Find where the given text appears and provide that cell's center as [X, Y] coordinate. 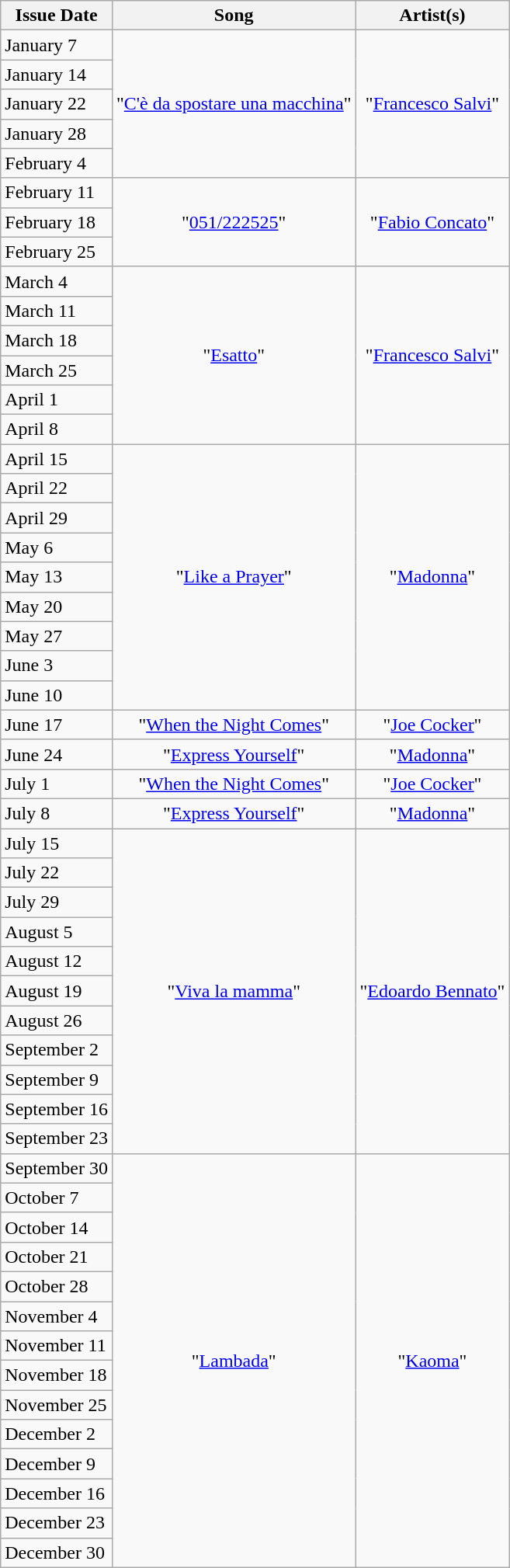
Song [234, 16]
"Esatto" [234, 355]
December 2 [57, 1434]
April 22 [57, 488]
October 14 [57, 1227]
September 9 [57, 1080]
January 28 [57, 134]
August 26 [57, 1020]
July 1 [57, 784]
September 2 [57, 1050]
May 27 [57, 636]
"Lambada" [234, 1361]
September 30 [57, 1168]
September 16 [57, 1109]
November 18 [57, 1375]
June 24 [57, 754]
February 11 [57, 193]
March 18 [57, 340]
July 15 [57, 843]
March 4 [57, 281]
Issue Date [57, 16]
March 11 [57, 311]
May 20 [57, 607]
May 6 [57, 548]
June 17 [57, 725]
July 8 [57, 813]
"Kaoma" [432, 1361]
June 3 [57, 666]
February 18 [57, 222]
December 30 [57, 1552]
August 12 [57, 961]
December 9 [57, 1464]
August 19 [57, 991]
December 16 [57, 1493]
November 11 [57, 1346]
January 14 [57, 75]
August 5 [57, 932]
October 7 [57, 1198]
May 13 [57, 577]
November 4 [57, 1316]
"Edoardo Bennato" [432, 991]
July 29 [57, 902]
April 1 [57, 400]
"C'è da spostare una macchina" [234, 104]
February 25 [57, 252]
October 21 [57, 1257]
"Like a Prayer" [234, 578]
July 22 [57, 873]
April 29 [57, 518]
"051/222525" [234, 222]
December 23 [57, 1523]
June 10 [57, 695]
January 7 [57, 45]
November 25 [57, 1405]
"Fabio Concato" [432, 222]
February 4 [57, 163]
"Viva la mamma" [234, 991]
Artist(s) [432, 16]
April 15 [57, 459]
March 25 [57, 370]
April 8 [57, 429]
October 28 [57, 1286]
January 22 [57, 104]
September 23 [57, 1139]
